Provide the (X, Y) coordinate of the cell's center where the given text is located.  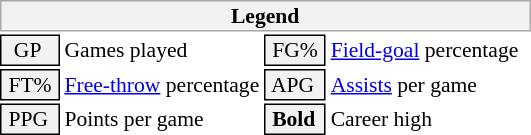
Games played (162, 50)
APG (295, 85)
Legend (265, 16)
Assists per game (430, 85)
GP (30, 50)
FT% (30, 85)
Free-throw percentage (162, 85)
FG% (295, 50)
Field-goal percentage (430, 50)
